Find where the given text appears and provide that cell's center as (x, y) coordinate. 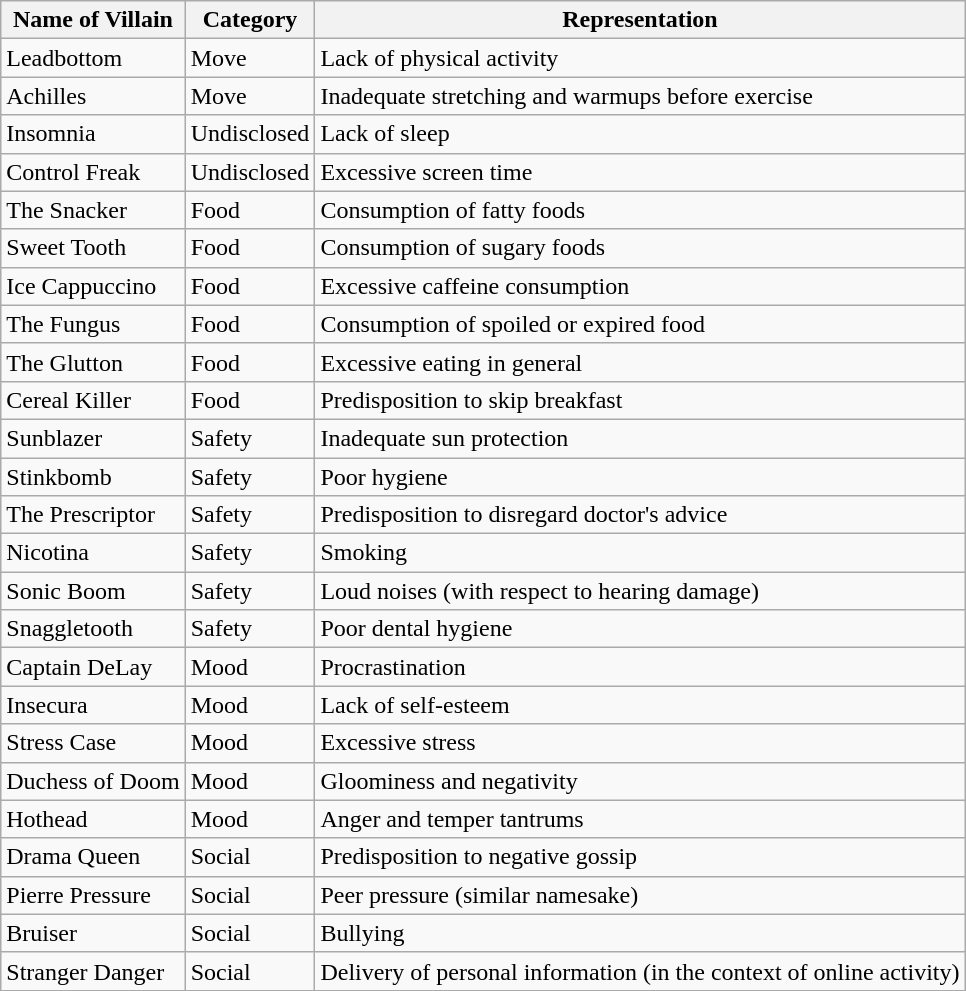
Bullying (640, 933)
Hothead (93, 819)
The Prescriptor (93, 515)
Consumption of sugary foods (640, 248)
Sonic Boom (93, 591)
Ice Cappuccino (93, 286)
Poor hygiene (640, 477)
Loud noises (with respect to hearing damage) (640, 591)
Representation (640, 20)
Predisposition to negative gossip (640, 857)
Excessive screen time (640, 172)
Captain DeLay (93, 667)
Control Freak (93, 172)
Insecura (93, 705)
Predisposition to disregard doctor's advice (640, 515)
Lack of physical activity (640, 58)
Nicotina (93, 553)
Lack of sleep (640, 134)
Duchess of Doom (93, 781)
Stranger Danger (93, 971)
Consumption of spoiled or expired food (640, 324)
Sweet Tooth (93, 248)
Excessive eating in general (640, 362)
Lack of self-esteem (640, 705)
The Fungus (93, 324)
Drama Queen (93, 857)
Inadequate sun protection (640, 438)
Sunblazer (93, 438)
Category (250, 20)
Procrastination (640, 667)
Anger and temper tantrums (640, 819)
Snaggletooth (93, 629)
Peer pressure (similar namesake) (640, 895)
The Snacker (93, 210)
Excessive caffeine consumption (640, 286)
Inadequate stretching and warmups before exercise (640, 96)
Stress Case (93, 743)
Cereal Killer (93, 400)
Name of Villain (93, 20)
The Glutton (93, 362)
Gloominess and negativity (640, 781)
Leadbottom (93, 58)
Stinkbomb (93, 477)
Predisposition to skip breakfast (640, 400)
Consumption of fatty foods (640, 210)
Smoking (640, 553)
Pierre Pressure (93, 895)
Achilles (93, 96)
Delivery of personal information (in the context of online activity) (640, 971)
Insomnia (93, 134)
Poor dental hygiene (640, 629)
Bruiser (93, 933)
Excessive stress (640, 743)
